Return the (X, Y) coordinate for the center point of the cell that contains the specified text.  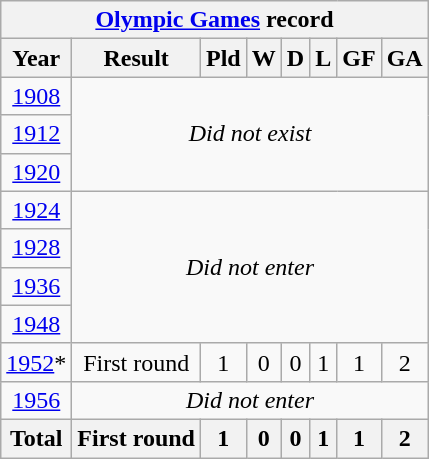
1952* (36, 362)
Year (36, 58)
GF (359, 58)
Result (136, 58)
1956 (36, 400)
W (264, 58)
L (324, 58)
Did not exist (250, 134)
1936 (36, 286)
1908 (36, 96)
GA (404, 58)
D (295, 58)
1928 (36, 248)
1948 (36, 324)
1912 (36, 134)
Total (36, 438)
1920 (36, 172)
Olympic Games record (214, 20)
1924 (36, 210)
Pld (223, 58)
